Capture the cell that displays the provided text and extract its (x, y) central coordinate. 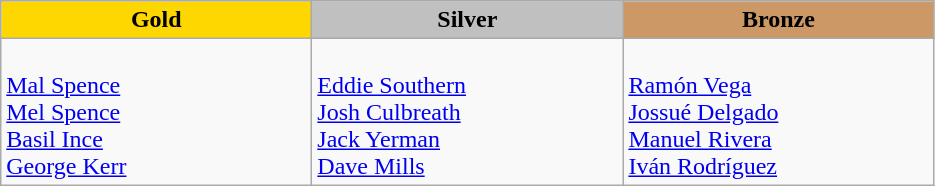
Bronze (778, 20)
Silver (468, 20)
Eddie SouthernJosh CulbreathJack YermanDave Mills (468, 112)
Gold (156, 20)
Ramón VegaJossué DelgadoManuel RiveraIván Rodríguez (778, 112)
Mal SpenceMel SpenceBasil InceGeorge Kerr (156, 112)
